Extract the [X, Y] coordinate from the center of the cell holding the provided text.  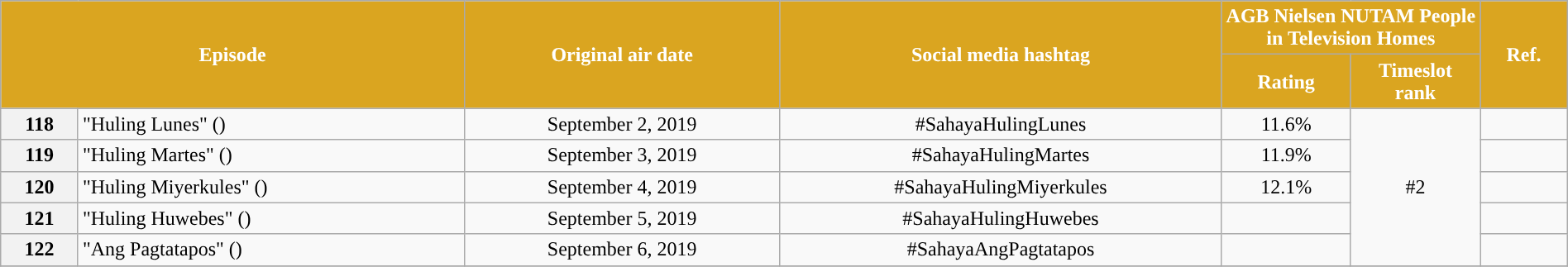
#SahayaHulingMiyerkules [1001, 187]
"Huling Huwebes" () [271, 218]
#SahayaAngPagtatapos [1001, 250]
121 [40, 218]
11.6% [1286, 124]
Original air date [622, 55]
Social media hashtag [1001, 55]
September 5, 2019 [622, 218]
#SahayaHulingHuwebes [1001, 218]
Ref. [1524, 55]
Timeslotrank [1415, 81]
"Huling Martes" () [271, 155]
#2 [1415, 187]
"Huling Lunes" () [271, 124]
122 [40, 250]
#SahayaHulingMartes [1001, 155]
Episode [233, 55]
120 [40, 187]
118 [40, 124]
"Ang Pagtatapos" () [271, 250]
September 4, 2019 [622, 187]
September 2, 2019 [622, 124]
September 3, 2019 [622, 155]
September 6, 2019 [622, 250]
AGB Nielsen NUTAM People in Television Homes [1351, 28]
Rating [1286, 81]
119 [40, 155]
12.1% [1286, 187]
#SahayaHulingLunes [1001, 124]
"Huling Miyerkules" () [271, 187]
11.9% [1286, 155]
